From the cell containing the given text, extract its center point as (X, Y) coordinate. 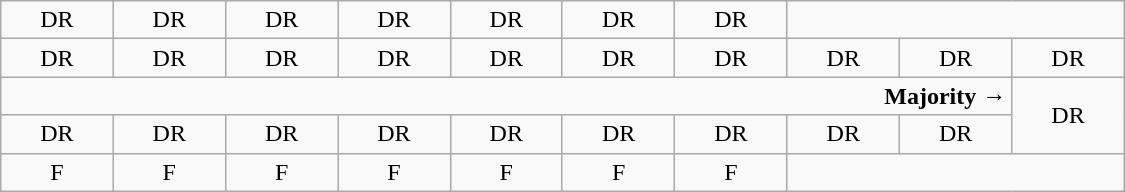
Majority → (506, 96)
